Capture the cell that displays the provided text and extract its (X, Y) central coordinate. 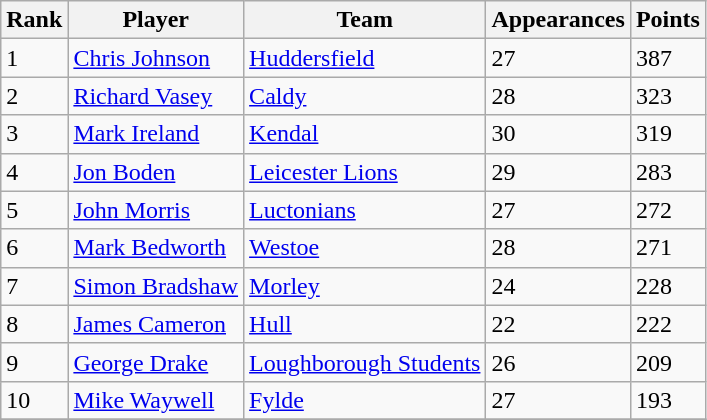
Chris Johnson (156, 58)
6 (34, 248)
Westoe (365, 248)
John Morris (156, 210)
2 (34, 96)
271 (668, 248)
1 (34, 58)
10 (34, 400)
Mike Waywell (156, 400)
Huddersfield (365, 58)
30 (558, 134)
9 (34, 362)
Appearances (558, 20)
5 (34, 210)
22 (558, 324)
26 (558, 362)
3 (34, 134)
228 (668, 286)
8 (34, 324)
Jon Boden (156, 172)
7 (34, 286)
193 (668, 400)
Simon Bradshaw (156, 286)
Rank (34, 20)
387 (668, 58)
283 (668, 172)
Points (668, 20)
George Drake (156, 362)
Richard Vasey (156, 96)
Leicester Lions (365, 172)
Kendal (365, 134)
272 (668, 210)
Luctonians (365, 210)
Caldy (365, 96)
323 (668, 96)
Team (365, 20)
4 (34, 172)
Fylde (365, 400)
319 (668, 134)
Mark Ireland (156, 134)
222 (668, 324)
209 (668, 362)
29 (558, 172)
Morley (365, 286)
James Cameron (156, 324)
Loughborough Students (365, 362)
Player (156, 20)
Mark Bedworth (156, 248)
Hull (365, 324)
24 (558, 286)
